Detect which cell encompasses the target text, then output its [x, y] center coordinate. 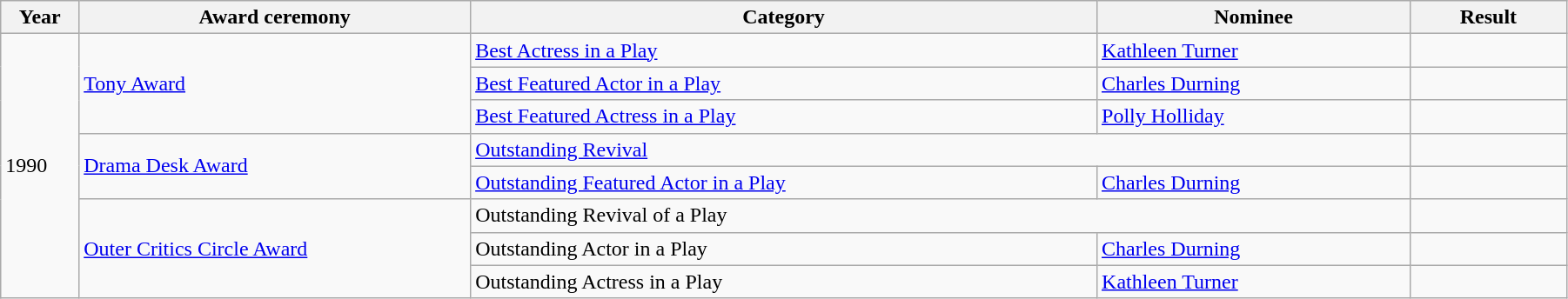
Outstanding Featured Actor in a Play [784, 183]
Category [784, 17]
Award ceremony [275, 17]
Outstanding Actress in a Play [784, 282]
Best Featured Actor in a Play [784, 83]
Best Actress in a Play [784, 50]
Drama Desk Award [275, 166]
Outstanding Revival [941, 149]
Outstanding Revival of a Play [941, 216]
Result [1488, 17]
Year [40, 17]
Outstanding Actor in a Play [784, 249]
Outer Critics Circle Award [275, 249]
Best Featured Actress in a Play [784, 116]
Nominee [1254, 17]
1990 [40, 166]
Tony Award [275, 83]
Polly Holliday [1254, 116]
